Provide the (x, y) coordinate of the cell's center where the given text is located.  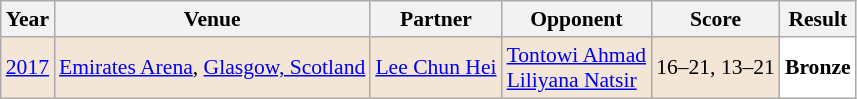
Venue (212, 19)
Result (818, 19)
Opponent (577, 19)
Bronze (818, 68)
Score (716, 19)
Tontowi Ahmad Liliyana Natsir (577, 68)
Emirates Arena, Glasgow, Scotland (212, 68)
2017 (28, 68)
Lee Chun Hei (436, 68)
Partner (436, 19)
16–21, 13–21 (716, 68)
Year (28, 19)
